Extract the (x, y) coordinate from the center of the cell holding the provided text.  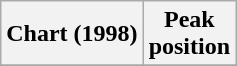
Peakposition (189, 34)
Chart (1998) (72, 34)
